Extract the [x, y] coordinate from the center of the cell holding the provided text.  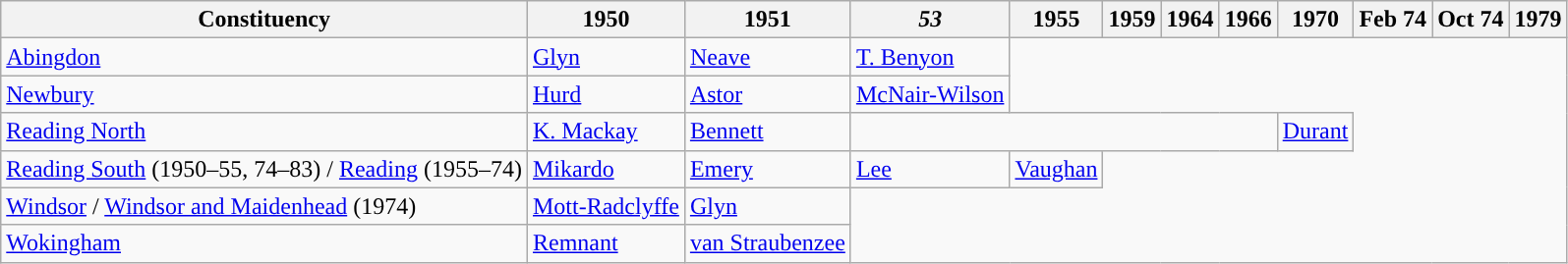
Feb 74 [1393, 20]
53 [930, 20]
Windsor / Windsor and Maidenhead (1974) [264, 206]
1950 [606, 20]
1955 [1056, 20]
1966 [1249, 20]
1964 [1190, 20]
Bennett [767, 132]
Wokingham [264, 243]
Reading South (1950–55, 74–83) / Reading (1955–74) [264, 169]
Remnant [606, 243]
Lee [930, 169]
K. Mackay [606, 132]
1970 [1315, 20]
Constituency [264, 20]
1951 [767, 20]
Vaughan [1056, 169]
1979 [1538, 20]
1959 [1132, 20]
van Straubenzee [767, 243]
Neave [767, 57]
Abingdon [264, 57]
Reading North [264, 132]
Hurd [606, 94]
Durant [1315, 132]
Mikardo [606, 169]
Astor [767, 94]
Mott-Radclyffe [606, 206]
Oct 74 [1471, 20]
McNair-Wilson [930, 94]
Emery [767, 169]
Newbury [264, 94]
T. Benyon [930, 57]
